Search for the cell housing the specified text and yield its (x, y) center coordinate. 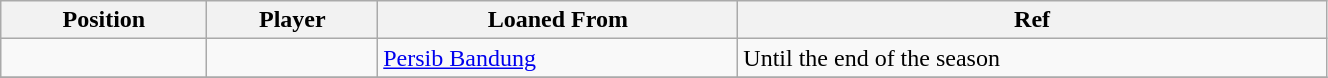
Persib Bandung (558, 58)
Loaned From (558, 20)
Player (292, 20)
Position (104, 20)
Ref (1032, 20)
Until the end of the season (1032, 58)
